For the text-containing cell, return its midpoint in (x, y) coordinate format. 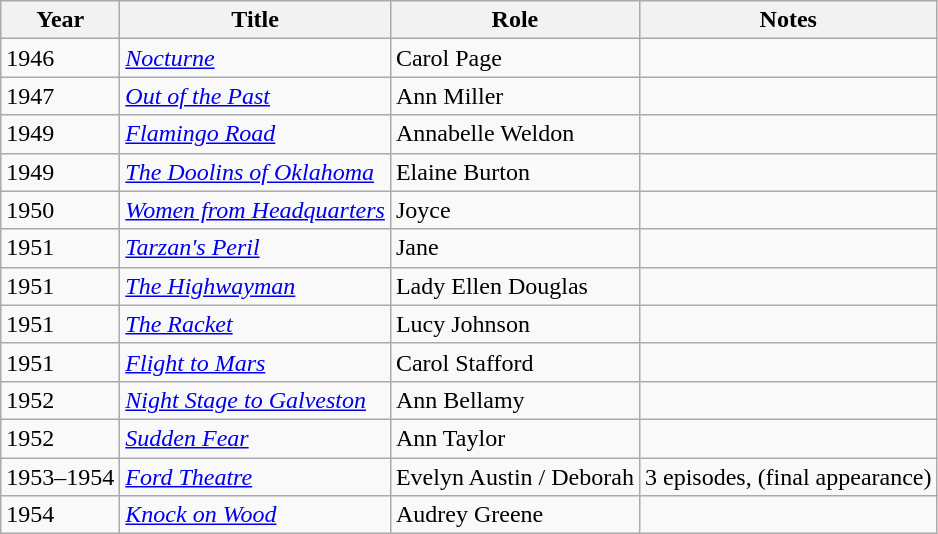
Out of the Past (256, 96)
Evelyn Austin / Deborah (514, 477)
Annabelle Weldon (514, 134)
Night Stage to Galveston (256, 400)
The Racket (256, 324)
Title (256, 20)
Carol Stafford (514, 362)
1953–1954 (60, 477)
Notes (788, 20)
Women from Headquarters (256, 210)
Year (60, 20)
1954 (60, 515)
Nocturne (256, 58)
Audrey Greene (514, 515)
Tarzan's Peril (256, 248)
The Doolins of Oklahoma (256, 172)
Sudden Fear (256, 438)
Jane (514, 248)
3 episodes, (final appearance) (788, 477)
1947 (60, 96)
Flight to Mars (256, 362)
Ann Miller (514, 96)
The Highwayman (256, 286)
Lady Ellen Douglas (514, 286)
Role (514, 20)
Elaine Burton (514, 172)
Ford Theatre (256, 477)
Flamingo Road (256, 134)
Joyce (514, 210)
Ann Taylor (514, 438)
Lucy Johnson (514, 324)
Knock on Wood (256, 515)
Carol Page (514, 58)
Ann Bellamy (514, 400)
1950 (60, 210)
1946 (60, 58)
